Return the (x, y) coordinate for the center point of the cell that contains the specified text.  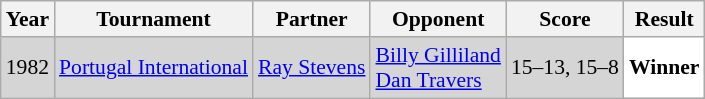
Tournament (154, 19)
Score (565, 19)
15–13, 15–8 (565, 68)
1982 (28, 68)
Year (28, 19)
Result (664, 19)
Ray Stevens (312, 68)
Winner (664, 68)
Portugal International (154, 68)
Opponent (438, 19)
Partner (312, 19)
Billy Gilliland Dan Travers (438, 68)
